Return the (X, Y) coordinate for the center point of the cell that contains the specified text.  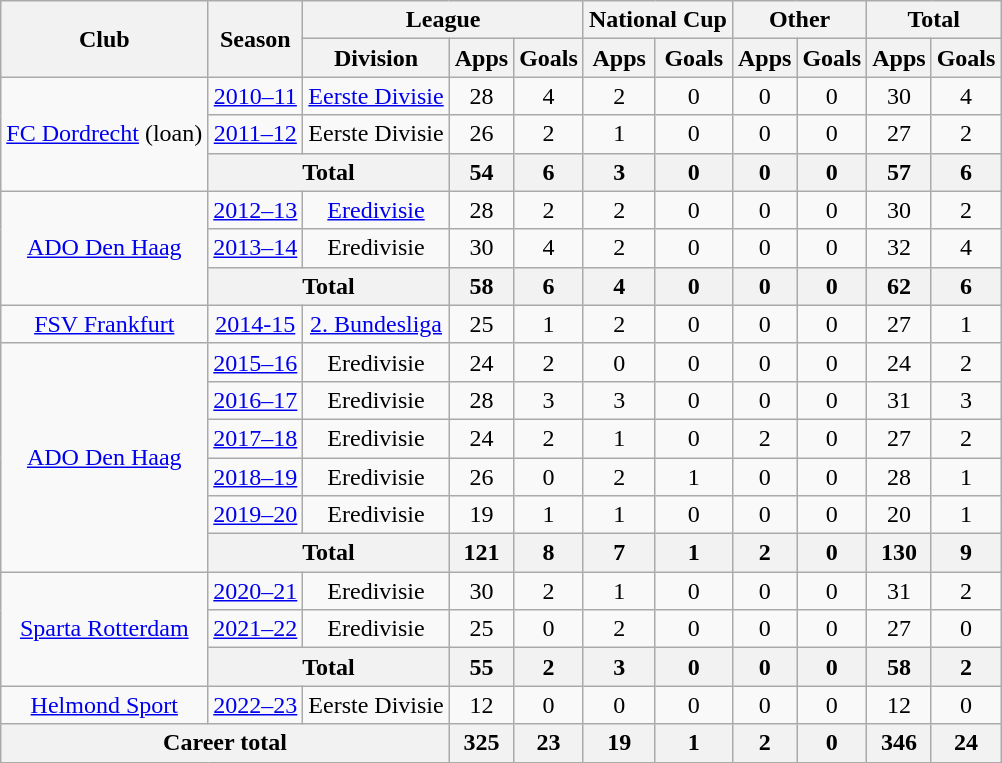
20 (899, 515)
Club (104, 39)
7 (619, 553)
National Cup (658, 20)
League (444, 20)
62 (899, 286)
Season (256, 39)
54 (481, 172)
Career total (225, 743)
8 (549, 553)
32 (899, 248)
2022–23 (256, 705)
121 (481, 553)
130 (899, 553)
346 (899, 743)
55 (481, 667)
2016–17 (256, 400)
2017–18 (256, 438)
2014-15 (256, 324)
23 (549, 743)
2018–19 (256, 477)
Division (376, 58)
2. Bundesliga (376, 324)
2020–21 (256, 591)
2011–12 (256, 134)
2019–20 (256, 515)
2021–22 (256, 629)
Other (799, 20)
Sparta Rotterdam (104, 629)
FSV Frankfurt (104, 324)
57 (899, 172)
2015–16 (256, 362)
FC Dordrecht (loan) (104, 134)
2013–14 (256, 248)
2010–11 (256, 96)
9 (966, 553)
2012–13 (256, 210)
Helmond Sport (104, 705)
325 (481, 743)
